Find where the given text appears and provide that cell's center as [X, Y] coordinate. 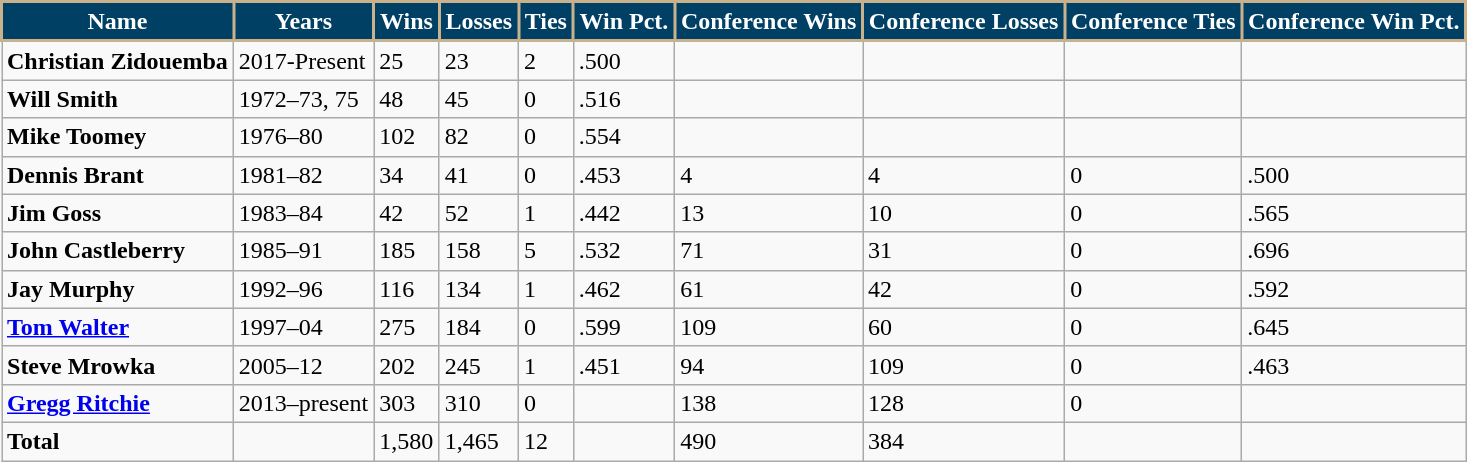
2013–present [303, 403]
1992–96 [303, 289]
48 [406, 99]
Conference Win Pct. [1354, 22]
134 [478, 289]
23 [478, 60]
275 [406, 327]
.462 [624, 289]
Win Pct. [624, 22]
Ties [546, 22]
82 [478, 137]
Gregg Ritchie [118, 403]
2 [546, 60]
45 [478, 99]
Mike Toomey [118, 137]
490 [769, 441]
Losses [478, 22]
Tom Walter [118, 327]
71 [769, 251]
Conference Wins [769, 22]
Years [303, 22]
.442 [624, 213]
2017-Present [303, 60]
52 [478, 213]
41 [478, 175]
94 [769, 365]
12 [546, 441]
.532 [624, 251]
.451 [624, 365]
Jay Murphy [118, 289]
Christian Zidouemba [118, 60]
310 [478, 403]
1983–84 [303, 213]
60 [964, 327]
Name [118, 22]
34 [406, 175]
1,580 [406, 441]
102 [406, 137]
303 [406, 403]
Conference Losses [964, 22]
Steve Mrowka [118, 365]
202 [406, 365]
.565 [1354, 213]
2005–12 [303, 365]
1997–04 [303, 327]
25 [406, 60]
184 [478, 327]
.453 [624, 175]
185 [406, 251]
13 [769, 213]
245 [478, 365]
10 [964, 213]
138 [769, 403]
.592 [1354, 289]
John Castleberry [118, 251]
.516 [624, 99]
128 [964, 403]
116 [406, 289]
384 [964, 441]
1976–80 [303, 137]
Conference Ties [1154, 22]
61 [769, 289]
.599 [624, 327]
31 [964, 251]
5 [546, 251]
.645 [1354, 327]
.554 [624, 137]
1,465 [478, 441]
1981–82 [303, 175]
Wins [406, 22]
158 [478, 251]
1972–73, 75 [303, 99]
Jim Goss [118, 213]
.696 [1354, 251]
Will Smith [118, 99]
Total [118, 441]
Dennis Brant [118, 175]
1985–91 [303, 251]
.463 [1354, 365]
